Locate the cell with the specified text and output its [X, Y] center coordinate. 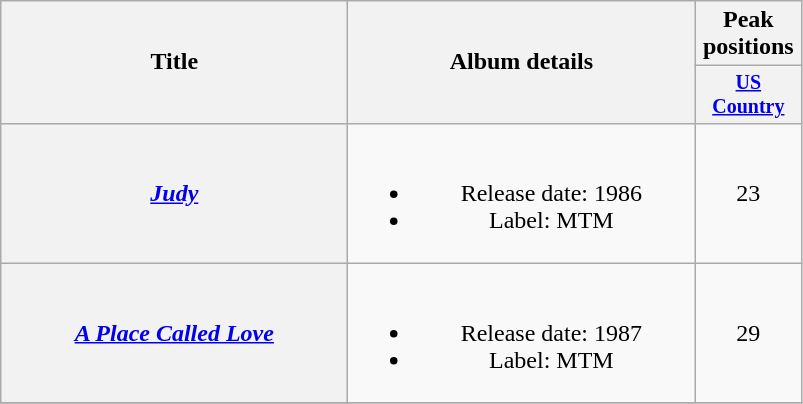
Album details [522, 62]
Peak positions [748, 34]
Judy [174, 193]
A Place Called Love [174, 333]
Title [174, 62]
29 [748, 333]
23 [748, 193]
US Country [748, 94]
Release date: 1986Label: MTM [522, 193]
Release date: 1987Label: MTM [522, 333]
